Return (x, y) of the center of cell containing provided text 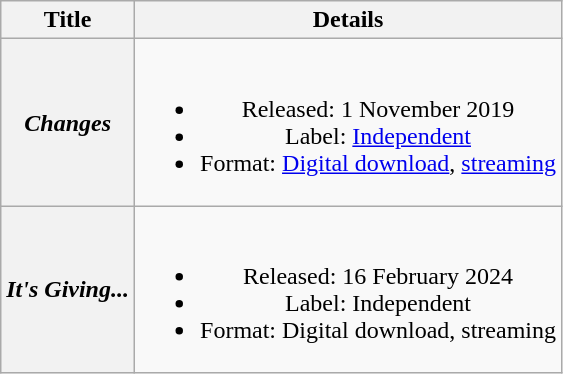
It's Giving... (68, 290)
Details (348, 20)
Released: 1 November 2019Label: IndependentFormat: Digital download, streaming (348, 122)
Released: 16 February 2024Label: IndependentFormat: Digital download, streaming (348, 290)
Changes (68, 122)
Title (68, 20)
